Output the [x, y] coordinate of the center of the cell containing the given text.  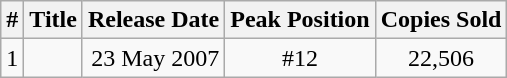
Release Date [153, 20]
Copies Sold [441, 20]
#12 [300, 58]
# [12, 20]
1 [12, 58]
22,506 [441, 58]
Peak Position [300, 20]
23 May 2007 [153, 58]
Title [54, 20]
